Search for the cell housing the specified text and yield its (X, Y) center coordinate. 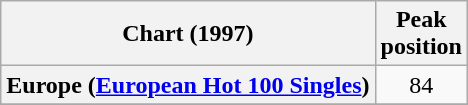
Chart (1997) (188, 34)
Europe (European Hot 100 Singles) (188, 85)
84 (421, 85)
Peakposition (421, 34)
